Provide the (X, Y) coordinate of the cell's center where the given text is located.  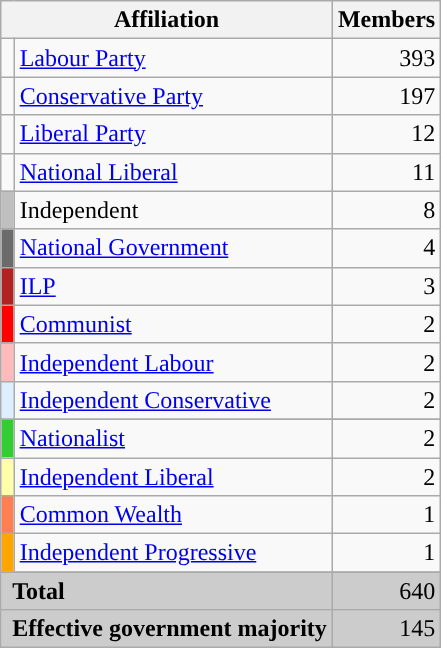
3 (386, 286)
Independent Conservative (173, 400)
Liberal Party (173, 134)
8 (386, 210)
Independent (173, 210)
4 (386, 248)
Independent Progressive (173, 553)
National Government (173, 248)
640 (386, 591)
Independent Liberal (173, 477)
Common Wealth (173, 515)
National Liberal (173, 172)
11 (386, 172)
Independent Labour (173, 362)
Nationalist (173, 438)
Total (167, 591)
12 (386, 134)
Effective government majority (167, 629)
Affiliation (167, 20)
ILP (173, 286)
145 (386, 629)
197 (386, 96)
Labour Party (173, 58)
Conservative Party (173, 96)
393 (386, 58)
Members (386, 20)
Communist (173, 324)
